Locate the cell with the specified text and output its [X, Y] center coordinate. 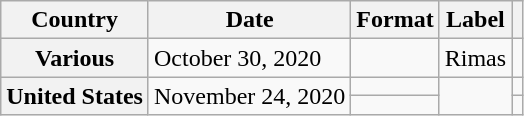
October 30, 2020 [249, 58]
Date [249, 20]
Country [75, 20]
Rimas [475, 58]
Label [475, 20]
November 24, 2020 [249, 96]
Format [395, 20]
United States [75, 96]
Various [75, 58]
